Extract the [x, y] coordinate from the center of the cell holding the provided text.  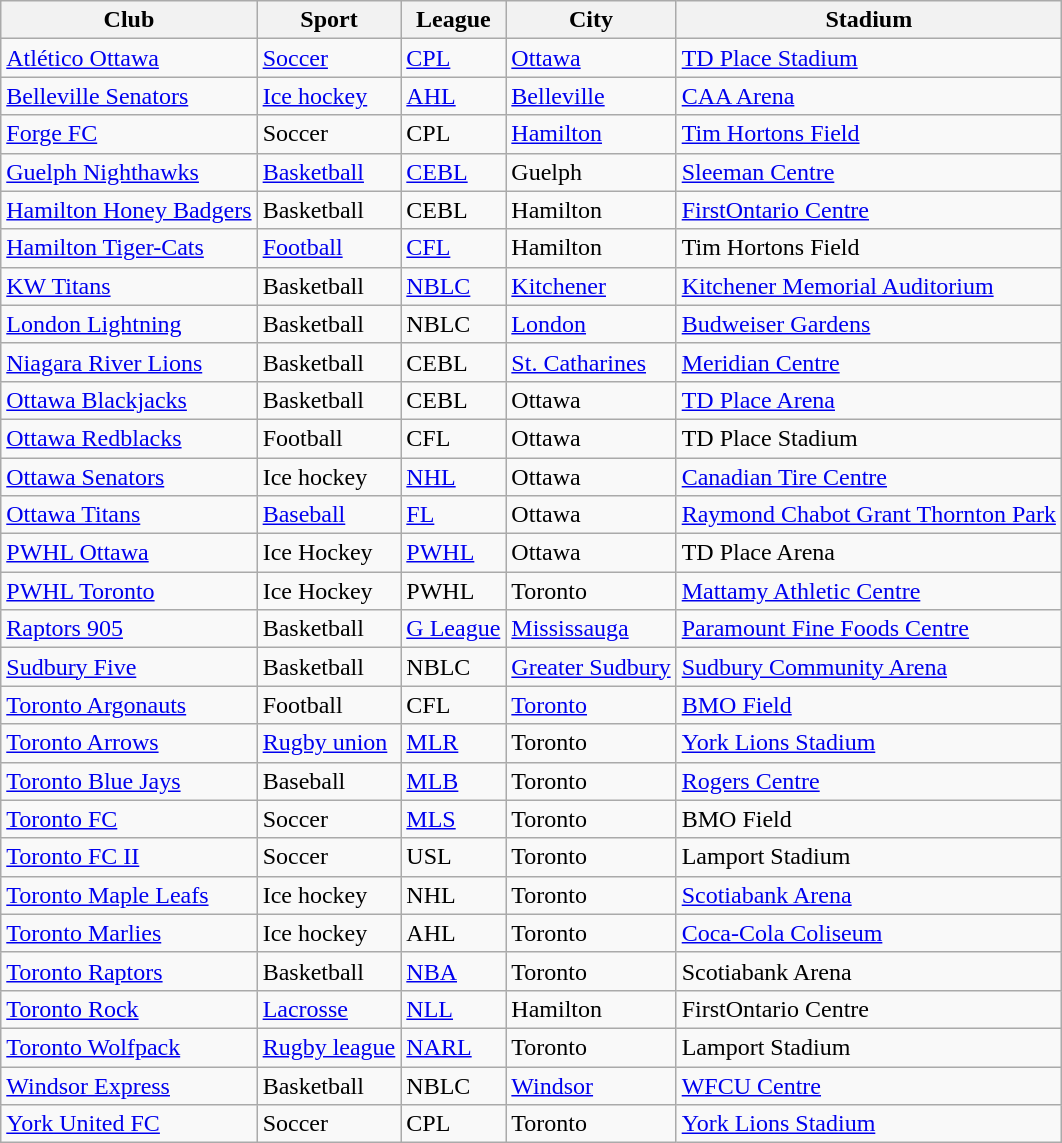
PWHL Ottawa [129, 553]
Mattamy Athletic Centre [868, 591]
MLS [454, 819]
Toronto Argonauts [129, 705]
Guelph Nighthawks [129, 172]
Windsor Express [129, 1085]
Ottawa Redblacks [129, 438]
Toronto Wolfpack [129, 1047]
York United FC [129, 1124]
Hamilton Tiger-Cats [129, 248]
Greater Sudbury [591, 667]
Kitchener Memorial Auditorium [868, 286]
Budweiser Gardens [868, 324]
Rogers Centre [868, 781]
London [591, 324]
Stadium [868, 20]
MLR [454, 743]
Atlético Ottawa [129, 58]
St. Catharines [591, 362]
Toronto Blue Jays [129, 781]
Kitchener [591, 286]
Meridian Centre [868, 362]
NLL [454, 1009]
Ottawa Titans [129, 515]
Belleville [591, 96]
PWHL Toronto [129, 591]
MLB [454, 781]
KW Titans [129, 286]
Ottawa Senators [129, 477]
Sudbury Community Arena [868, 667]
Forge FC [129, 134]
Raptors 905 [129, 629]
Toronto Marlies [129, 933]
Sport [329, 20]
Raymond Chabot Grant Thornton Park [868, 515]
Toronto FC [129, 819]
Windsor [591, 1085]
G League [454, 629]
Toronto Maple Leafs [129, 895]
Lacrosse [329, 1009]
Niagara River Lions [129, 362]
CAA Arena [868, 96]
Belleville Senators [129, 96]
NBA [454, 971]
Mississauga [591, 629]
NARL [454, 1047]
USL [454, 857]
Toronto FC II [129, 857]
Coca-Cola Coliseum [868, 933]
Toronto Rock [129, 1009]
Paramount Fine Foods Centre [868, 629]
Ottawa Blackjacks [129, 400]
Club [129, 20]
FL [454, 515]
City [591, 20]
Guelph [591, 172]
Sudbury Five [129, 667]
Toronto Arrows [129, 743]
Rugby league [329, 1047]
League [454, 20]
WFCU Centre [868, 1085]
London Lightning [129, 324]
Rugby union [329, 743]
Hamilton Honey Badgers [129, 210]
Sleeman Centre [868, 172]
Toronto Raptors [129, 971]
Canadian Tire Centre [868, 477]
